Extract the (x, y) coordinate from the center of the cell holding the provided text.  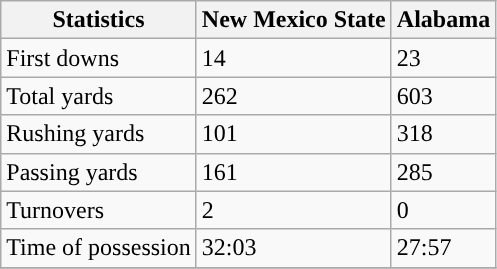
23 (443, 58)
32:03 (294, 248)
318 (443, 134)
Alabama (443, 20)
2 (294, 210)
14 (294, 58)
Statistics (99, 20)
285 (443, 172)
First downs (99, 58)
101 (294, 134)
Total yards (99, 96)
27:57 (443, 248)
Rushing yards (99, 134)
0 (443, 210)
262 (294, 96)
161 (294, 172)
Passing yards (99, 172)
Time of possession (99, 248)
603 (443, 96)
New Mexico State (294, 20)
Turnovers (99, 210)
